Output the [x, y] coordinate of the center of the cell containing the given text.  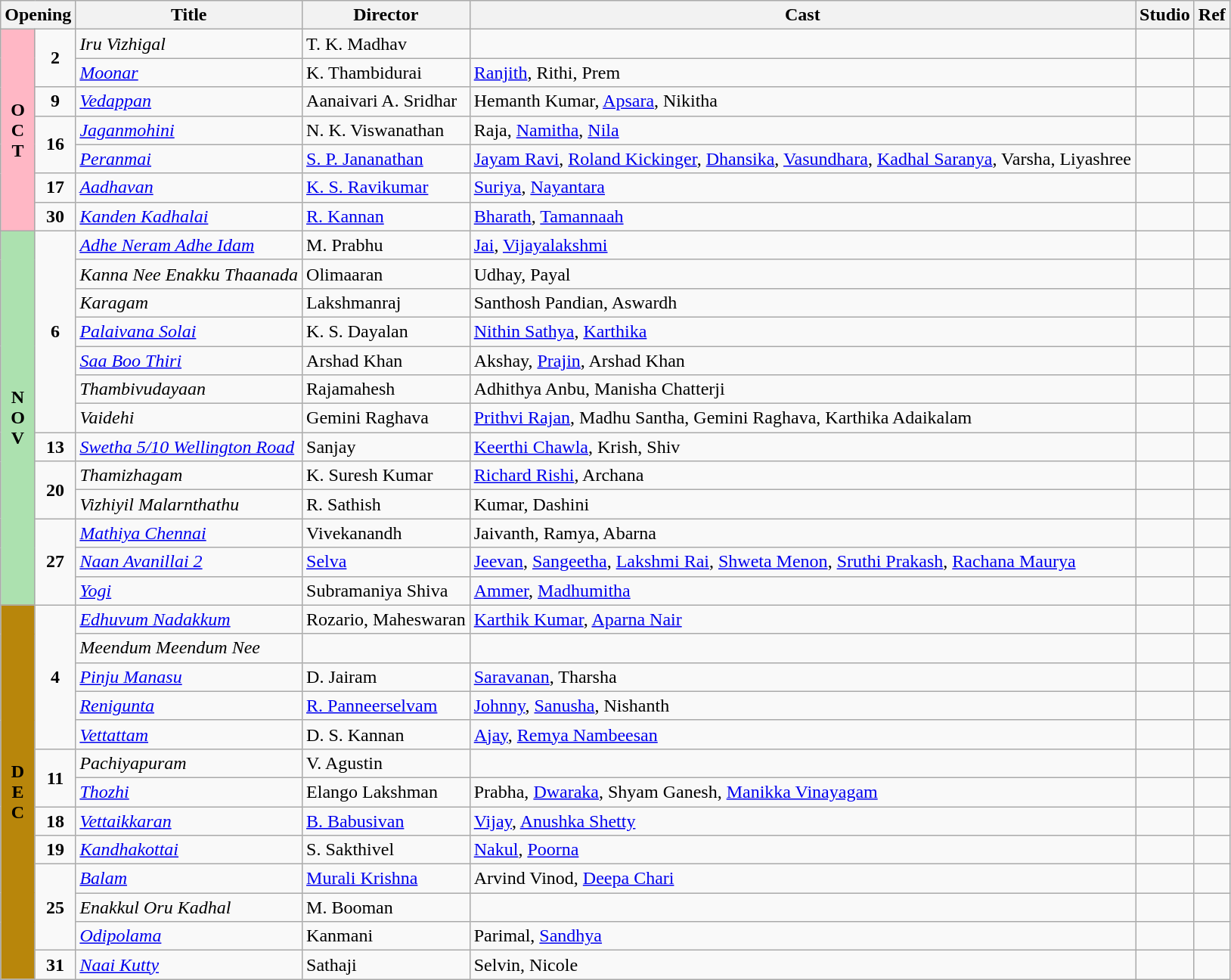
Adhe Neram Adhe Idam [189, 245]
Udhay, Payal [802, 274]
Meendum Meendum Nee [189, 648]
Naai Kutty [189, 965]
M. Booman [386, 907]
Studio [1165, 15]
11 [55, 777]
Thamizhagam [189, 476]
Thozhi [189, 792]
Odipolama [189, 936]
Balam [189, 879]
Subramaniya Shiva [386, 591]
OCT [18, 130]
6 [55, 331]
Ajay, Remya Nambeesan [802, 734]
9 [55, 101]
Gemini Raghava [386, 418]
Murali Krishna [386, 879]
Suriya, Nayantara [802, 188]
Vettattam [189, 734]
Peranmai [189, 159]
Jaganmohini [189, 130]
Prabha, Dwaraka, Shyam Ganesh, Manikka Vinayagam [802, 792]
R. Panneerselvam [386, 706]
Selva [386, 562]
DEC [18, 792]
Thambivudayaan [189, 389]
Akshay, Prajin, Arshad Khan [802, 361]
Olimaaran [386, 274]
K. Thambidurai [386, 73]
Santhosh Pandian, Aswardh [802, 302]
Elango Lakshman [386, 792]
Cast [802, 15]
V. Agustin [386, 763]
B. Babusivan [386, 820]
Johnny, Sanusha, Nishanth [802, 706]
30 [55, 216]
Sathaji [386, 965]
K. Suresh Kumar [386, 476]
Bharath, Tamannaah [802, 216]
Title [189, 15]
Enakkul Oru Kadhal [189, 907]
Naan Avanillai 2 [189, 562]
Karagam [189, 302]
13 [55, 447]
Moonar [189, 73]
17 [55, 188]
N. K. Viswanathan [386, 130]
Vaidehi [189, 418]
K. S. Dayalan [386, 331]
Adhithya Anbu, Manisha Chatterji [802, 389]
Yogi [189, 591]
Mathiya Chennai [189, 533]
Palaivana Solai [189, 331]
Pachiyapuram [189, 763]
NOV [18, 417]
D. S. Kannan [386, 734]
Sanjay [386, 447]
Vedappan [189, 101]
Kanmani [386, 936]
Swetha 5/10 Wellington Road [189, 447]
Jai, Vijayalakshmi [802, 245]
Raja, Namitha, Nila [802, 130]
R. Kannan [386, 216]
2 [55, 58]
Nakul, Poorna [802, 850]
K. S. Ravikumar [386, 188]
S. P. Jananathan [386, 159]
Arvind Vinod, Deepa Chari [802, 879]
Edhuvum Nadakkum [189, 619]
R. Sathish [386, 504]
M. Prabhu [386, 245]
20 [55, 490]
Jaivanth, Ramya, Abarna [802, 533]
Prithvi Rajan, Madhu Santha, Gemini Raghava, Karthika Adaikalam [802, 418]
Ref [1211, 15]
S. Sakthivel [386, 850]
Hemanth Kumar, Apsara, Nikitha [802, 101]
Vettaikkaran [189, 820]
Rozario, Maheswaran [386, 619]
Ranjith, Rithi, Prem [802, 73]
Iru Vizhigal [189, 44]
T. K. Madhav [386, 44]
Kumar, Dashini [802, 504]
Opening [38, 15]
Kandhakottai [189, 850]
Rajamahesh [386, 389]
Kanden Kadhalai [189, 216]
Pinju Manasu [189, 677]
Saa Boo Thiri [189, 361]
19 [55, 850]
Vivekanandh [386, 533]
D. Jairam [386, 677]
25 [55, 907]
Aadhavan [189, 188]
31 [55, 965]
Renigunta [189, 706]
Arshad Khan [386, 361]
Keerthi Chawla, Krish, Shiv [802, 447]
Richard Rishi, Archana [802, 476]
4 [55, 677]
Vijay, Anushka Shetty [802, 820]
Kanna Nee Enakku Thaanada [189, 274]
Saravanan, Tharsha [802, 677]
Director [386, 15]
Selvin, Nicole [802, 965]
Jeevan, Sangeetha, Lakshmi Rai, Shweta Menon, Sruthi Prakash, Rachana Maurya [802, 562]
Vizhiyil Malarnthathu [189, 504]
Ammer, Madhumitha [802, 591]
Aanaivari A. Sridhar [386, 101]
27 [55, 562]
16 [55, 144]
Nithin Sathya, Karthika [802, 331]
Parimal, Sandhya [802, 936]
Jayam Ravi, Roland Kickinger, Dhansika, Vasundhara, Kadhal Saranya, Varsha, Liyashree [802, 159]
Lakshmanraj [386, 302]
18 [55, 820]
Karthik Kumar, Aparna Nair [802, 619]
